Detect which cell encompasses the target text, then output its [X, Y] center coordinate. 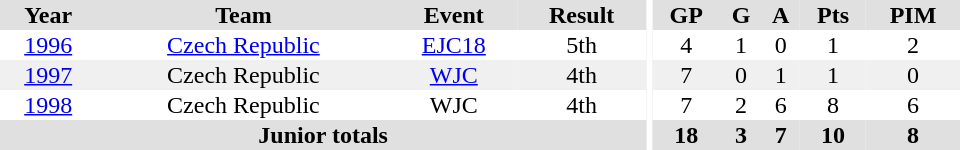
4 [686, 45]
Event [454, 15]
EJC18 [454, 45]
PIM [913, 15]
GP [686, 15]
18 [686, 135]
Team [243, 15]
1997 [48, 75]
1998 [48, 105]
1996 [48, 45]
3 [742, 135]
G [742, 15]
10 [833, 135]
Pts [833, 15]
5th [582, 45]
Year [48, 15]
A [781, 15]
Junior totals [323, 135]
Result [582, 15]
